Extract the [X, Y] coordinate from the center of the cell holding the provided text.  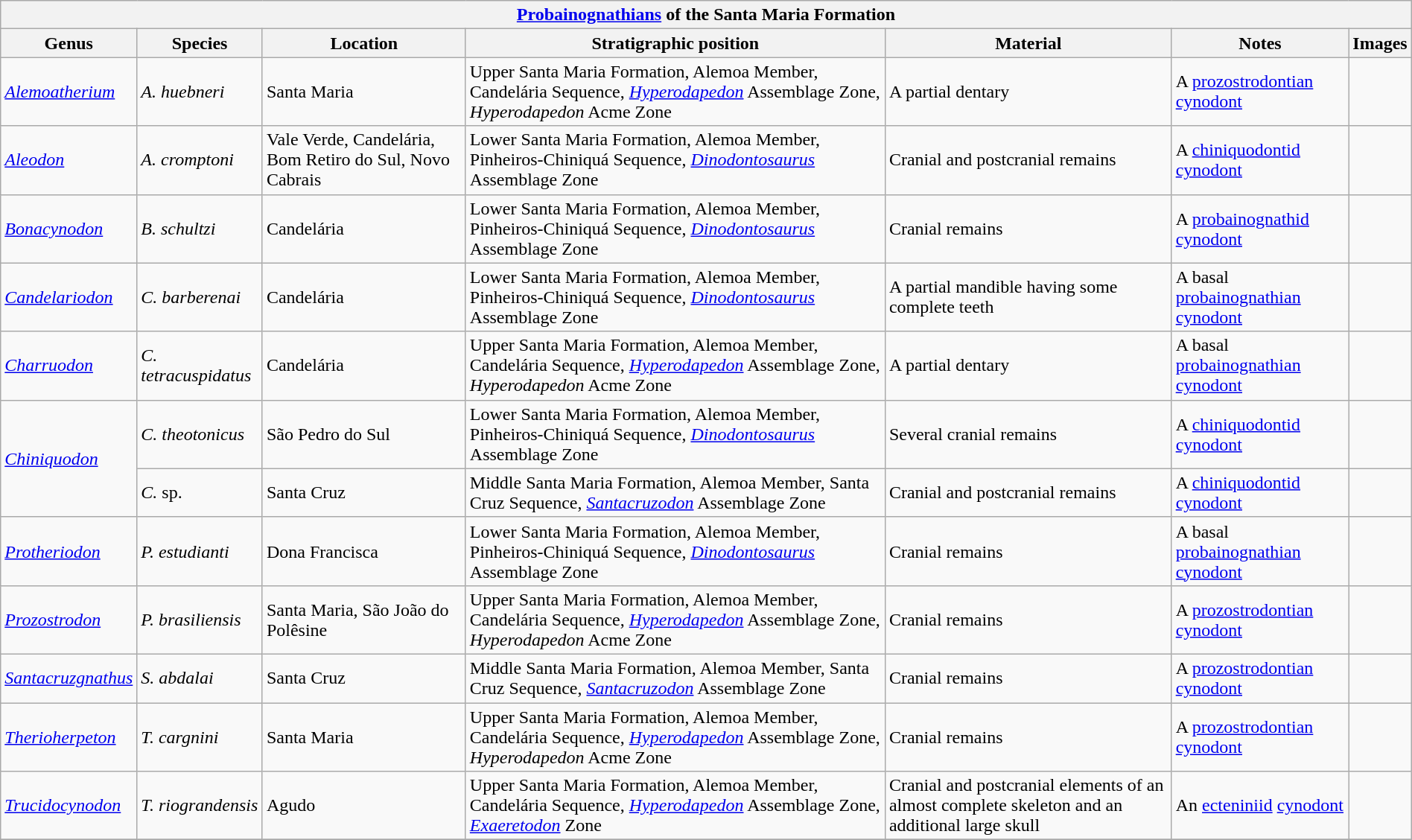
Location [363, 43]
Probainognathians of the Santa Maria Formation [706, 15]
Upper Santa Maria Formation, Alemoa Member, Candelária Sequence, Hyperodapedon Assemblage Zone, Exaeretodon Zone [675, 806]
Dona Francisca [363, 551]
B. schultzi [200, 229]
C. sp. [200, 493]
Vale Verde, Candelária, Bom Retiro do Sul, Novo Cabrais [363, 160]
A. cromptoni [200, 160]
Aleodon [69, 160]
A partial mandible having some complete teeth [1028, 297]
Santa Maria, São João do Polêsine [363, 620]
Cranial and postcranial elements of an almost complete skeleton and an additional large skull [1028, 806]
Material [1028, 43]
Species [200, 43]
T. riograndensis [200, 806]
Images [1380, 43]
Chiniquodon [69, 459]
Charruodon [69, 366]
A. huebneri [200, 92]
Prozostrodon [69, 620]
Agudo [363, 806]
Therioherpeton [69, 737]
C. barberenai [200, 297]
Notes [1260, 43]
Trucidocynodon [69, 806]
Bonacynodon [69, 229]
P. brasiliensis [200, 620]
Stratigraphic position [675, 43]
Several cranial remains [1028, 434]
C. tetracuspidatus [200, 366]
A probainognathid cynodont [1260, 229]
Santacruzgnathus [69, 678]
Protheriodon [69, 551]
P. estudianti [200, 551]
Alemoatherium [69, 92]
S. abdalai [200, 678]
São Pedro do Sul [363, 434]
Genus [69, 43]
C. theotonicus [200, 434]
Candelariodon [69, 297]
An ecteniniid cynodont [1260, 806]
T. cargnini [200, 737]
